Return [X, Y] of the center of cell containing provided text 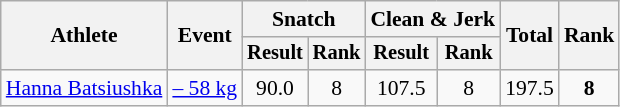
Athlete [84, 36]
Hanna Batsiushka [84, 88]
Clean & Jerk [432, 19]
107.5 [401, 88]
197.5 [530, 88]
Event [204, 36]
Total [530, 36]
Snatch [304, 19]
90.0 [275, 88]
– 58 kg [204, 88]
